Detect which cell encompasses the target text, then output its [X, Y] center coordinate. 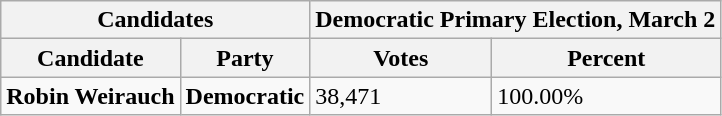
Percent [606, 58]
100.00% [606, 96]
Democratic Primary Election, March 2 [516, 20]
Robin Weirauch [90, 96]
Candidate [90, 58]
Votes [401, 58]
Democratic [245, 96]
Party [245, 58]
Candidates [156, 20]
38,471 [401, 96]
